Extract the [x, y] coordinate from the center of the cell holding the provided text.  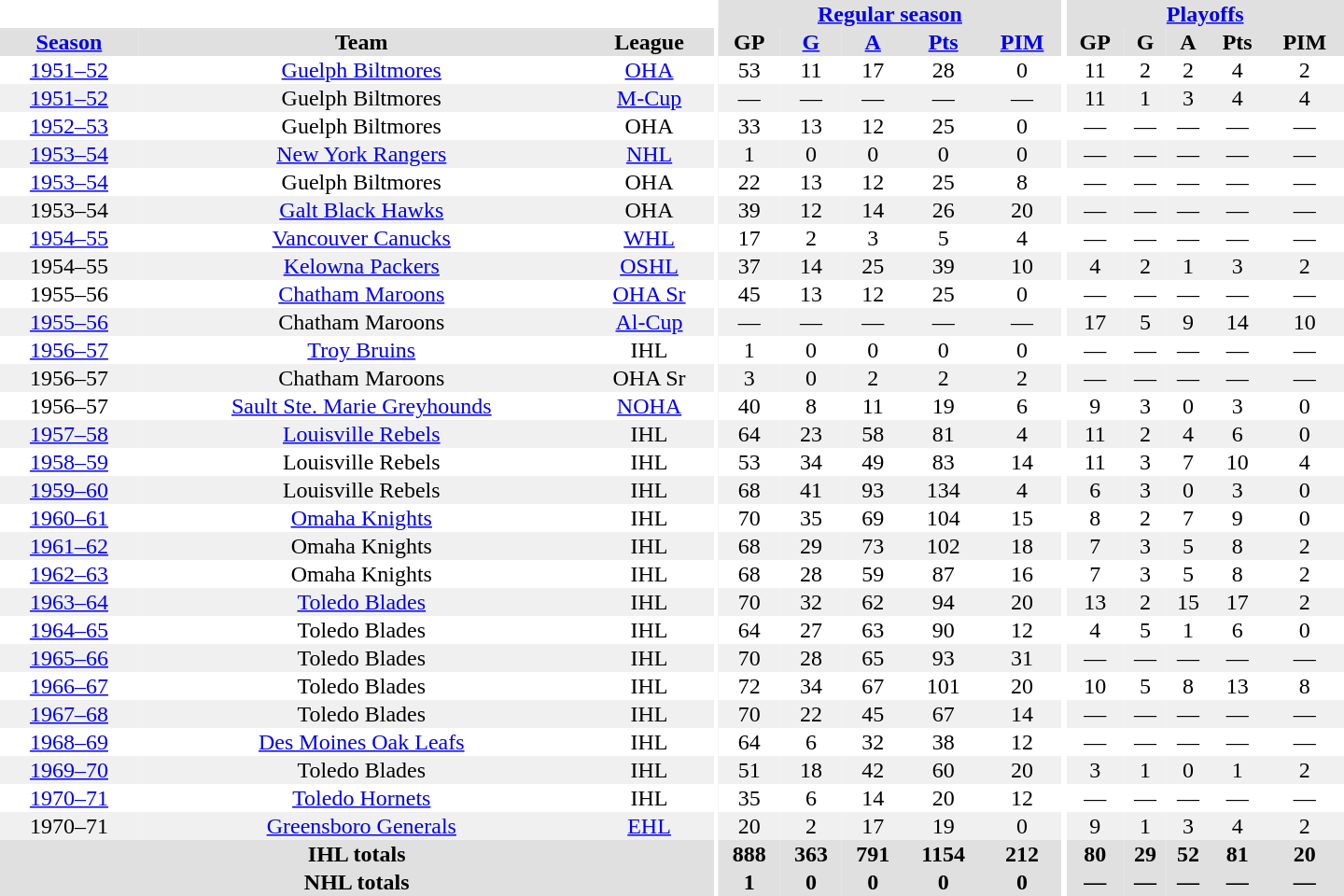
101 [943, 686]
62 [873, 602]
40 [749, 406]
Al-Cup [650, 322]
69 [873, 518]
87 [943, 574]
1952–53 [69, 126]
Sault Ste. Marie Greyhounds [362, 406]
42 [873, 770]
1965–66 [69, 658]
Kelowna Packers [362, 266]
NHL totals [357, 882]
1960–61 [69, 518]
1964–65 [69, 630]
59 [873, 574]
M-Cup [650, 98]
1957–58 [69, 434]
888 [749, 854]
60 [943, 770]
51 [749, 770]
1966–67 [69, 686]
1958–59 [69, 462]
Vancouver Canucks [362, 238]
31 [1022, 658]
1962–63 [69, 574]
102 [943, 546]
52 [1188, 854]
791 [873, 854]
16 [1022, 574]
1963–64 [69, 602]
363 [811, 854]
EHL [650, 826]
38 [943, 742]
Regular season [890, 14]
Troy Bruins [362, 350]
Des Moines Oak Leafs [362, 742]
1959–60 [69, 490]
80 [1095, 854]
Playoffs [1205, 14]
1968–69 [69, 742]
1154 [943, 854]
Season [69, 42]
23 [811, 434]
Greensboro Generals [362, 826]
72 [749, 686]
NHL [650, 154]
104 [943, 518]
League [650, 42]
NOHA [650, 406]
49 [873, 462]
1961–62 [69, 546]
33 [749, 126]
212 [1022, 854]
OSHL [650, 266]
134 [943, 490]
WHL [650, 238]
Galt Black Hawks [362, 210]
27 [811, 630]
26 [943, 210]
65 [873, 658]
90 [943, 630]
83 [943, 462]
58 [873, 434]
37 [749, 266]
New York Rangers [362, 154]
Team [362, 42]
Toledo Hornets [362, 798]
63 [873, 630]
1967–68 [69, 714]
94 [943, 602]
1969–70 [69, 770]
41 [811, 490]
73 [873, 546]
IHL totals [357, 854]
